Search for the cell housing the specified text and yield its [x, y] center coordinate. 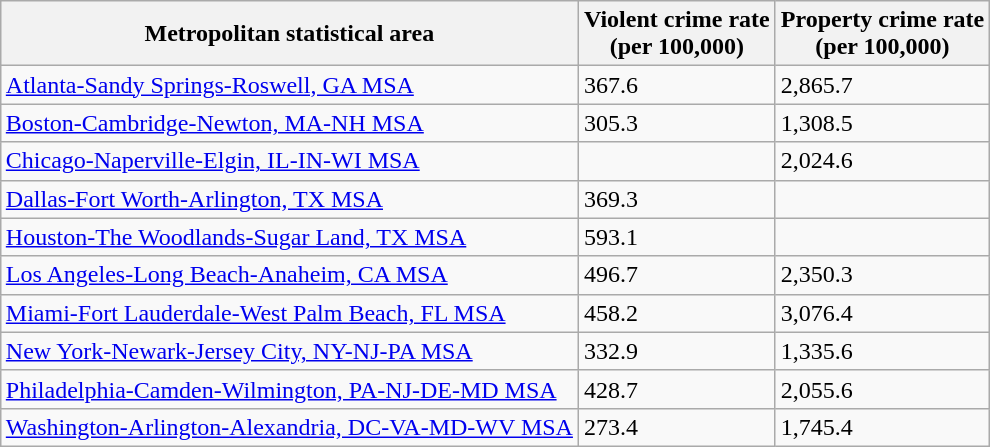
Washington-Arlington-Alexandria, DC-VA-MD-WV MSA [289, 427]
1,308.5 [882, 123]
2,055.6 [882, 389]
458.2 [676, 313]
Metropolitan statistical area [289, 34]
2,865.7 [882, 85]
Houston-The Woodlands-Sugar Land, TX MSA [289, 237]
Atlanta-Sandy Springs-Roswell, GA MSA [289, 85]
Philadelphia-Camden-Wilmington, PA-NJ-DE-MD MSA [289, 389]
273.4 [676, 427]
Violent crime rate(per 100,000) [676, 34]
Property crime rate(per 100,000) [882, 34]
332.9 [676, 351]
Dallas-Fort Worth-Arlington, TX MSA [289, 199]
Boston-Cambridge-Newton, MA-NH MSA [289, 123]
2,350.3 [882, 275]
593.1 [676, 237]
1,745.4 [882, 427]
367.6 [676, 85]
3,076.4 [882, 313]
1,335.6 [882, 351]
496.7 [676, 275]
305.3 [676, 123]
Los Angeles-Long Beach-Anaheim, CA MSA [289, 275]
Miami-Fort Lauderdale-West Palm Beach, FL MSA [289, 313]
369.3 [676, 199]
Chicago-Naperville-Elgin, IL-IN-WI MSA [289, 161]
New York-Newark-Jersey City, NY-NJ-PA MSA [289, 351]
2,024.6 [882, 161]
428.7 [676, 389]
